Detect which cell encompasses the target text, then output its [X, Y] center coordinate. 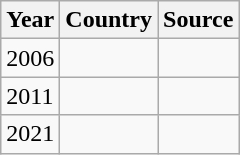
2011 [30, 96]
Source [198, 20]
Country [109, 20]
2021 [30, 134]
2006 [30, 58]
Year [30, 20]
